Output the [X, Y] coordinate of the center of the cell containing the given text.  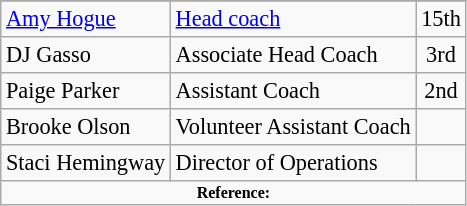
Paige Parker [86, 90]
Director of Operations [293, 162]
Staci Hemingway [86, 162]
Amy Hogue [86, 19]
3rd [441, 55]
Assistant Coach [293, 90]
Volunteer Assistant Coach [293, 126]
Reference: [234, 192]
15th [441, 19]
DJ Gasso [86, 55]
Associate Head Coach [293, 55]
2nd [441, 90]
Brooke Olson [86, 126]
Head coach [293, 19]
